Detect which cell encompasses the target text, then output its (x, y) center coordinate. 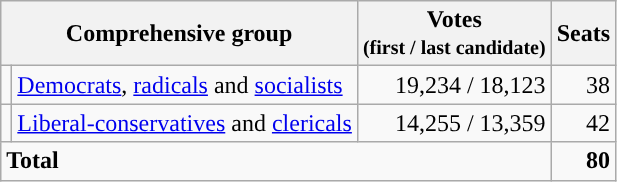
80 (583, 161)
14,255 / 13,359 (454, 123)
19,234 / 18,123 (454, 85)
Democrats, radicals and socialists (185, 85)
42 (583, 123)
Seats (583, 34)
Votes(first / last candidate) (454, 34)
Total (276, 161)
Comprehensive group (180, 34)
38 (583, 85)
Liberal-conservatives and clericals (185, 123)
